Capture the cell that displays the provided text and extract its (X, Y) central coordinate. 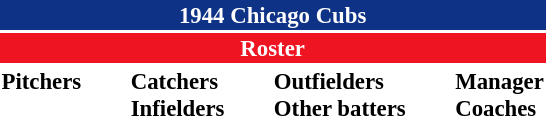
1944 Chicago Cubs (272, 15)
Roster (272, 48)
